Return the [x, y] coordinate for the center point of the cell that contains the specified text.  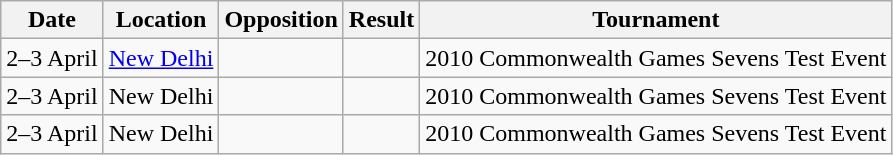
Date [52, 20]
Tournament [656, 20]
Opposition [281, 20]
Location [161, 20]
Result [381, 20]
